Locate the cell with the specified text and output its [x, y] center coordinate. 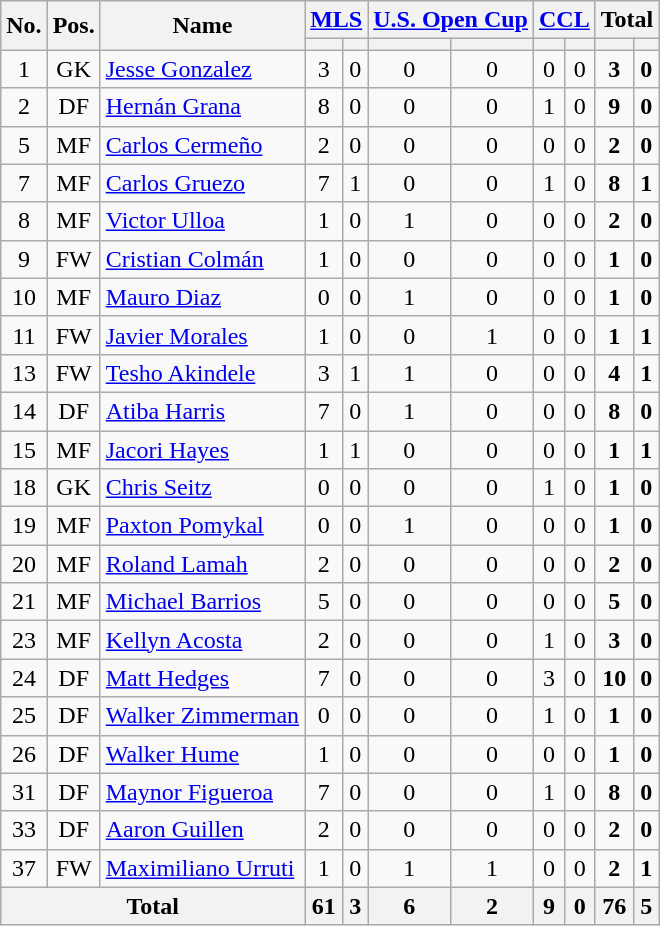
Tesho Akindele [202, 373]
14 [24, 411]
Javier Morales [202, 335]
Mauro Diaz [202, 297]
Atiba Harris [202, 411]
23 [24, 640]
Carlos Cermeño [202, 145]
Victor Ulloa [202, 221]
19 [24, 526]
6 [410, 906]
Carlos Gruezo [202, 183]
Name [202, 26]
Walker Hume [202, 754]
Matt Hedges [202, 678]
Jacori Hayes [202, 449]
Jesse Gonzalez [202, 69]
11 [24, 335]
15 [24, 449]
37 [24, 868]
13 [24, 373]
Hernán Grana [202, 107]
24 [24, 678]
No. [24, 26]
18 [24, 488]
Chris Seitz [202, 488]
21 [24, 602]
61 [324, 906]
Kellyn Acosta [202, 640]
4 [614, 373]
Maynor Figueroa [202, 792]
25 [24, 716]
Pos. [74, 26]
Walker Zimmerman [202, 716]
Paxton Pomykal [202, 526]
33 [24, 830]
U.S. Open Cup [451, 20]
31 [24, 792]
76 [614, 906]
Michael Barrios [202, 602]
Roland Lamah [202, 564]
26 [24, 754]
MLS [336, 20]
20 [24, 564]
CCL [564, 20]
Cristian Colmán [202, 259]
Maximiliano Urruti [202, 868]
Aaron Guillen [202, 830]
